From the cell containing the given text, extract its center point as [x, y] coordinate. 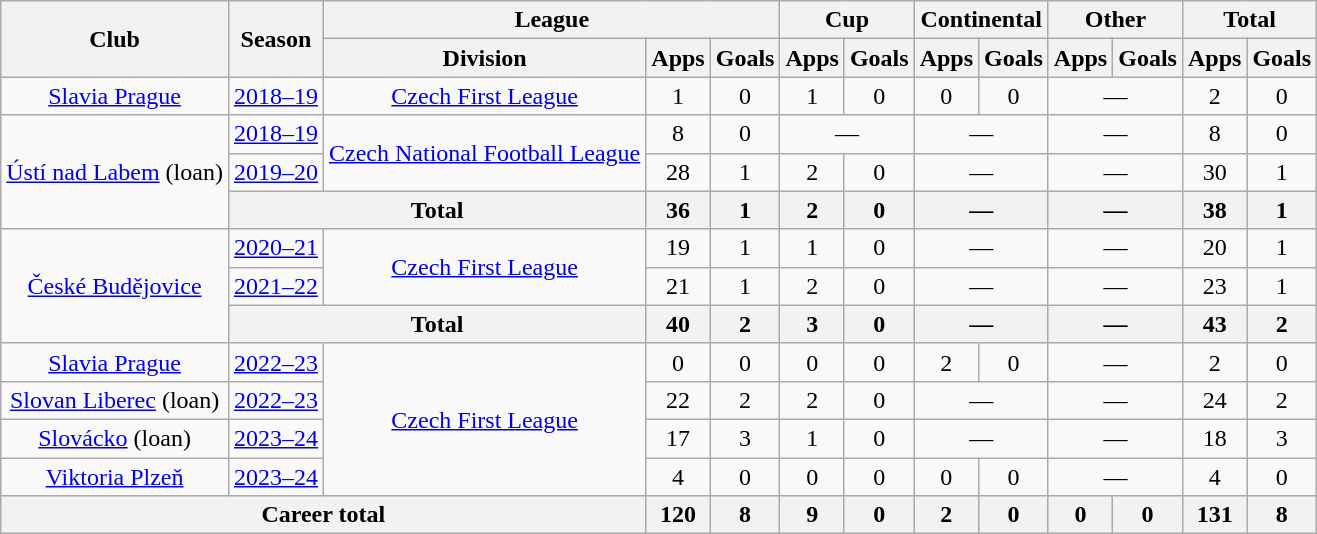
Club [115, 39]
Slovan Liberec (loan) [115, 400]
30 [1214, 172]
36 [678, 210]
Ústí nad Labem (loan) [115, 172]
131 [1214, 515]
19 [678, 248]
Cup [847, 20]
Other [1115, 20]
2019–20 [276, 172]
20 [1214, 248]
120 [678, 515]
Continental [981, 20]
Career total [324, 515]
28 [678, 172]
40 [678, 324]
24 [1214, 400]
17 [678, 438]
2020–21 [276, 248]
Viktoria Plzeň [115, 477]
21 [678, 286]
9 [812, 515]
Division [484, 58]
České Budějovice [115, 286]
23 [1214, 286]
League [551, 20]
38 [1214, 210]
43 [1214, 324]
18 [1214, 438]
Season [276, 39]
Czech National Football League [484, 153]
2021–22 [276, 286]
22 [678, 400]
Slovácko (loan) [115, 438]
